Scan for the cell matching the given text and deliver its (x, y) coordinate at center. 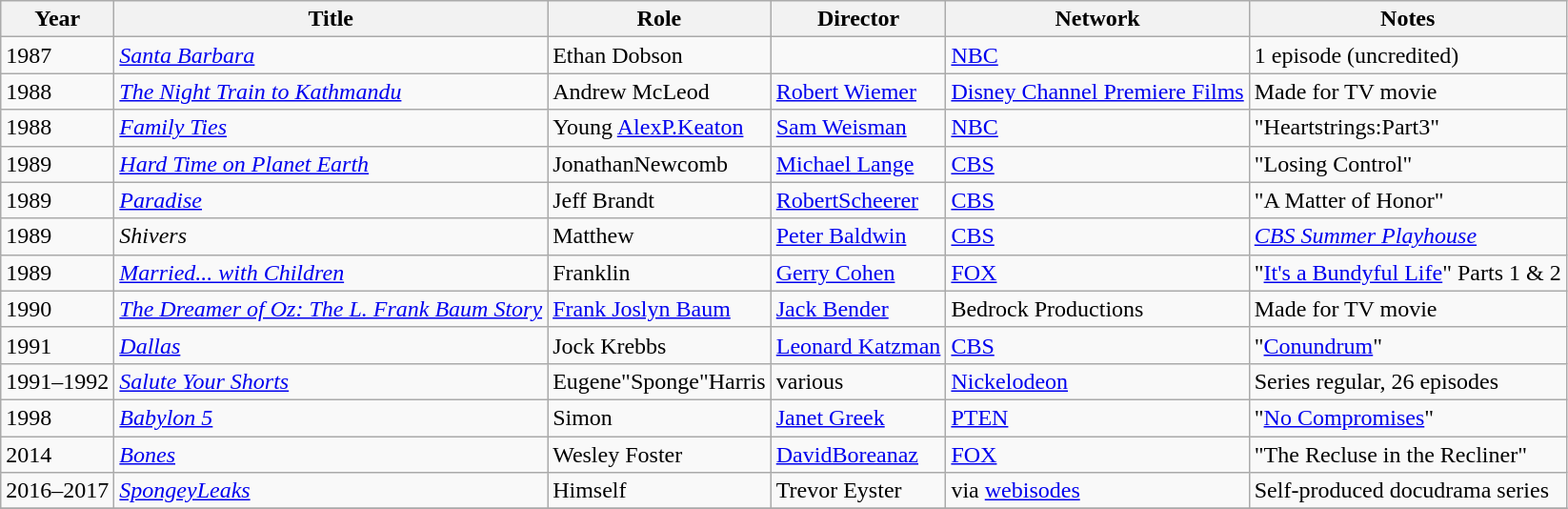
Salute Your Shorts (332, 381)
Bedrock Productions (1097, 309)
2014 (57, 455)
Network (1097, 19)
Eugene"Sponge"Harris (659, 381)
Self-produced docudrama series (1408, 491)
"A Matter of Honor" (1408, 200)
The Night Train to Kathmandu (332, 92)
via webisodes (1097, 491)
"Conundrum" (1408, 345)
Bones (332, 455)
"No Compromises" (1408, 417)
JonathanNewcomb (659, 164)
Frank Joslyn Baum (659, 309)
Babylon 5 (332, 417)
Director (858, 19)
Santa Barbara (332, 55)
Matthew (659, 236)
Paradise (332, 200)
Simon (659, 417)
"It's a Bundyful Life" Parts 1 & 2 (1408, 273)
Family Ties (332, 128)
1 episode (uncredited) (1408, 55)
Franklin (659, 273)
Jack Bender (858, 309)
Year (57, 19)
PTEN (1097, 417)
Notes (1408, 19)
Andrew McLeod (659, 92)
1998 (57, 417)
various (858, 381)
Michael Lange (858, 164)
CBS Summer Playhouse (1408, 236)
Jeff Brandt (659, 200)
Married... with Children (332, 273)
Shivers (332, 236)
DavidBoreanaz (858, 455)
Peter Baldwin (858, 236)
Young AlexP.Keaton (659, 128)
Hard Time on Planet Earth (332, 164)
Ethan Dobson (659, 55)
Leonard Katzman (858, 345)
Nickelodeon (1097, 381)
Title (332, 19)
"Heartstrings:Part3" (1408, 128)
1991–1992 (57, 381)
1987 (57, 55)
Wesley Foster (659, 455)
Jock Krebbs (659, 345)
Dallas (332, 345)
2016–2017 (57, 491)
Disney Channel Premiere Films (1097, 92)
Gerry Cohen (858, 273)
Sam Weisman (858, 128)
Janet Greek (858, 417)
Himself (659, 491)
SpongeyLeaks (332, 491)
1990 (57, 309)
Trevor Eyster (858, 491)
"The Recluse in the Recliner" (1408, 455)
The Dreamer of Oz: The L. Frank Baum Story (332, 309)
Role (659, 19)
Series regular, 26 episodes (1408, 381)
"Losing Control" (1408, 164)
Robert Wiemer (858, 92)
RobertScheerer (858, 200)
1991 (57, 345)
